For the text-containing cell, return its midpoint in (x, y) coordinate format. 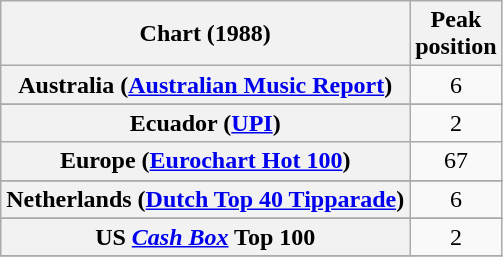
Peakposition (456, 34)
Ecuador (UPI) (206, 123)
67 (456, 161)
Australia (Australian Music Report) (206, 85)
Netherlands (Dutch Top 40 Tipparade) (206, 199)
US Cash Box Top 100 (206, 237)
Europe (Eurochart Hot 100) (206, 161)
Chart (1988) (206, 34)
